Locate the cell with the specified text and output its [X, Y] center coordinate. 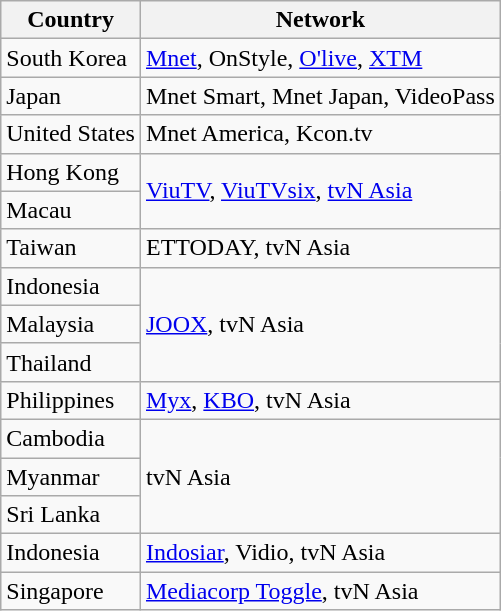
Malaysia [71, 324]
Country [71, 20]
Cambodia [71, 438]
Sri Lanka [71, 515]
ETTODAY, tvN Asia [320, 248]
Myanmar [71, 477]
Mnet America, Kcon.tv [320, 134]
Singapore [71, 591]
Thailand [71, 362]
ViuTV, ViuTVsix, tvN Asia [320, 191]
Taiwan [71, 248]
JOOX, tvN Asia [320, 324]
Network [320, 20]
Myx, KBO, tvN Asia [320, 400]
Philippines [71, 400]
Macau [71, 210]
tvN Asia [320, 476]
South Korea [71, 58]
United States [71, 134]
Hong Kong [71, 172]
Japan [71, 96]
Indosiar, Vidio, tvN Asia [320, 553]
Mnet Smart, Mnet Japan, VideoPass [320, 96]
Mediacorp Toggle, tvN Asia [320, 591]
Mnet, OnStyle, O'live, XTM [320, 58]
